Provide the (X, Y) coordinate of the cell's center where the given text is located.  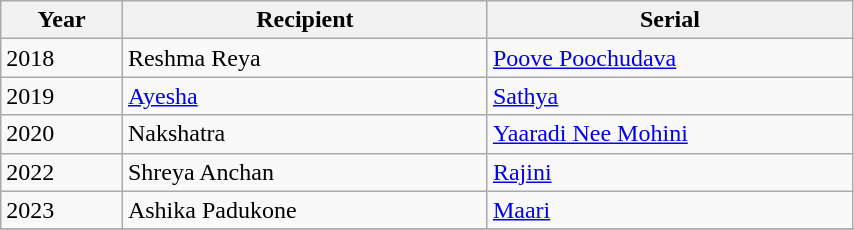
Ayesha (304, 96)
Nakshatra (304, 134)
Shreya Anchan (304, 172)
2022 (62, 172)
2019 (62, 96)
2023 (62, 210)
Serial (670, 20)
Yaaradi Nee Mohini (670, 134)
Reshma Reya (304, 58)
Maari (670, 210)
Rajini (670, 172)
Recipient (304, 20)
2020 (62, 134)
Sathya (670, 96)
Poove Poochudava (670, 58)
Ashika Padukone (304, 210)
2018 (62, 58)
Year (62, 20)
